Return (x, y) of the center of cell containing provided text 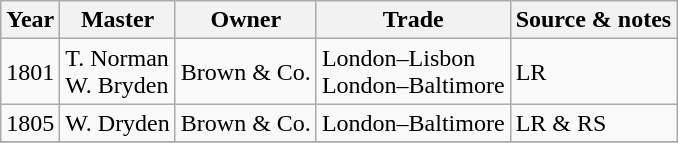
W. Dryden (118, 123)
1805 (30, 123)
London–LisbonLondon–Baltimore (413, 72)
T. NormanW. Bryden (118, 72)
Trade (413, 20)
1801 (30, 72)
Year (30, 20)
LR & RS (594, 123)
Owner (246, 20)
Master (118, 20)
LR (594, 72)
London–Baltimore (413, 123)
Source & notes (594, 20)
